Return the (x, y) coordinate for the center point of the cell that contains the specified text.  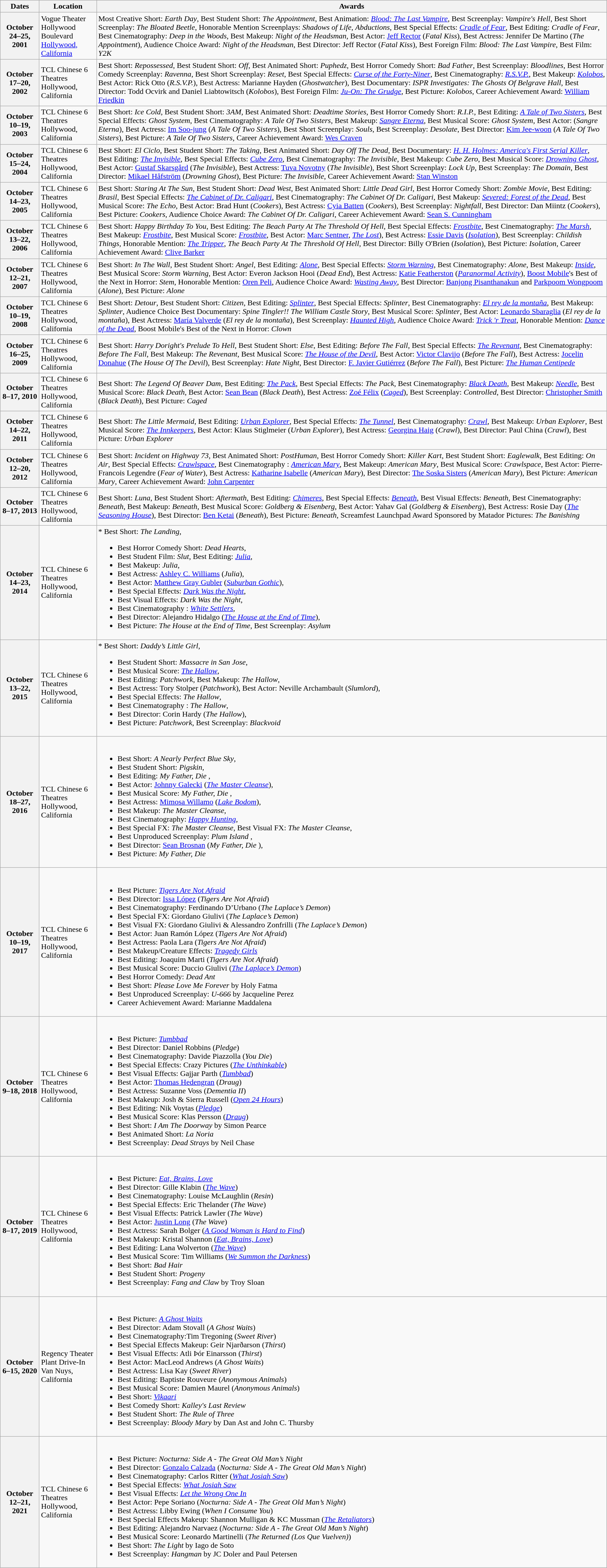
Location (68, 6)
October 24–25, 2001 (20, 36)
October 10–19, 2017 (20, 942)
October 10–19, 2008 (20, 316)
October 13–22, 2015 (20, 688)
October 8–17, 2013 (20, 507)
October 14–22, 2011 (20, 430)
October 17–20, 2002 (20, 83)
October 15–24, 2004 (20, 163)
October 8–17, 2010 (20, 392)
October 12–20, 2012 (20, 468)
October 18–27, 2016 (20, 802)
October 8–17, 2019 (20, 1226)
October 14–23, 2014 (20, 583)
October 12–21, 2021 (20, 1502)
October 10–19, 2003 (20, 125)
Regency Theater Plant Drive-InVan Nuys, California (68, 1367)
October 12–21, 2007 (20, 277)
October 9–18, 2018 (20, 1087)
October 6–15, 2020 (20, 1367)
Vogue Theater Hollywood BoulevardHollywood, California (68, 36)
October 16–25, 2009 (20, 354)
Awards (352, 6)
October 14–23, 2005 (20, 201)
Dates (20, 6)
October 13–22, 2006 (20, 240)
